Pinpoint the cell where the given text exists, returning its [x, y] midpoint coordinate. 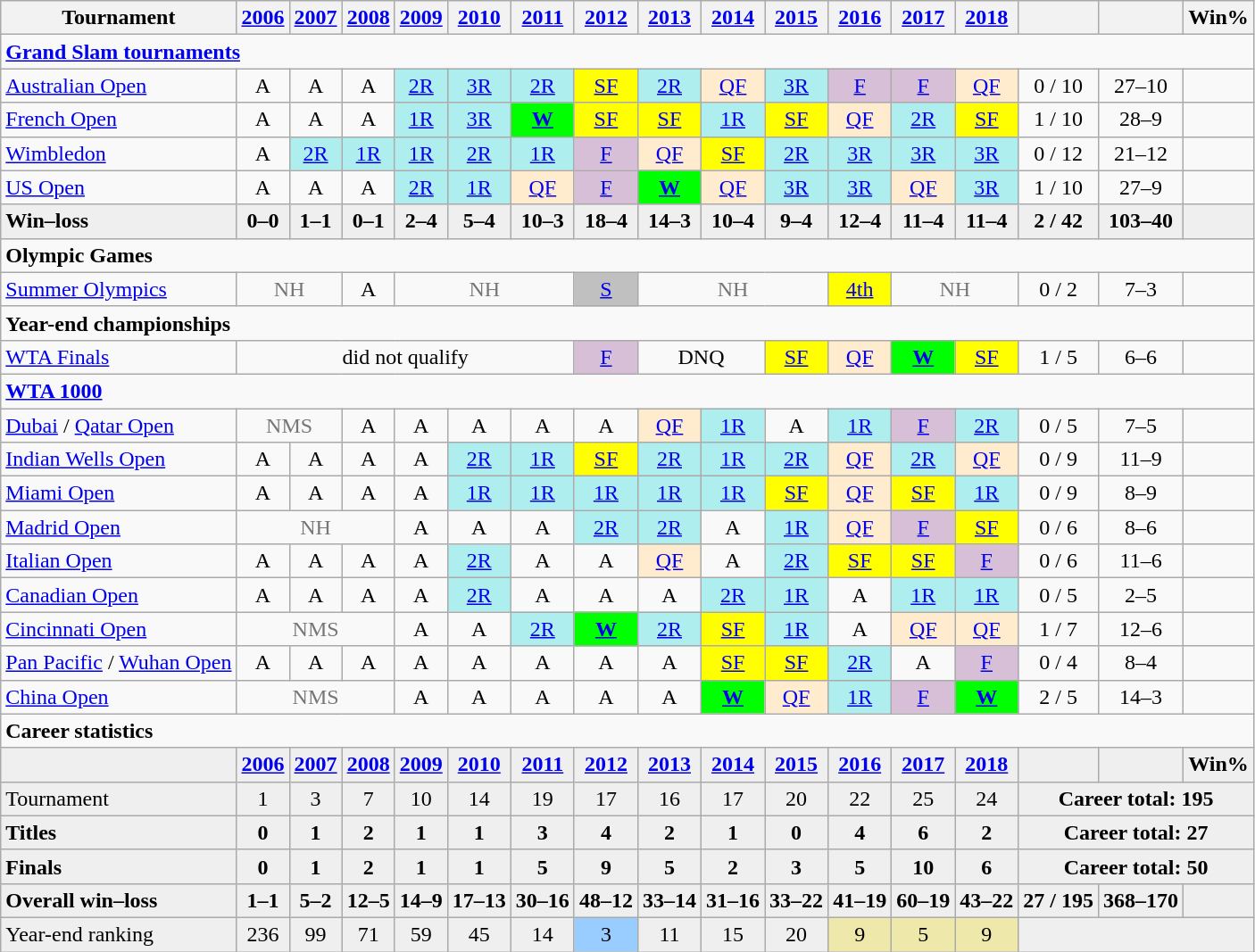
33–14 [669, 900]
12–5 [368, 900]
did not qualify [405, 357]
Career total: 27 [1135, 832]
Indian Wells Open [119, 459]
1 / 5 [1059, 357]
Canadian Open [119, 595]
0 / 4 [1059, 663]
Overall win–loss [119, 900]
Year-end ranking [119, 934]
17–13 [478, 900]
19 [543, 799]
2–5 [1141, 595]
S [605, 289]
11–9 [1141, 459]
22 [860, 799]
30–16 [543, 900]
Finals [119, 866]
11 [669, 934]
10–3 [543, 221]
WTA Finals [119, 357]
8–6 [1141, 527]
236 [262, 934]
5–4 [478, 221]
French Open [119, 120]
2 / 5 [1059, 697]
Australian Open [119, 86]
Titles [119, 832]
7 [368, 799]
0 / 12 [1059, 153]
31–16 [734, 900]
Miami Open [119, 493]
WTA 1000 [627, 391]
103–40 [1141, 221]
4th [860, 289]
6–6 [1141, 357]
Win–loss [119, 221]
Pan Pacific / Wuhan Open [119, 663]
48–12 [605, 900]
Career statistics [627, 731]
7–5 [1141, 426]
Olympic Games [627, 255]
27–9 [1141, 187]
US Open [119, 187]
Grand Slam tournaments [627, 52]
Wimbledon [119, 153]
12–6 [1141, 629]
China Open [119, 697]
45 [478, 934]
Cincinnati Open [119, 629]
Summer Olympics [119, 289]
0 / 10 [1059, 86]
71 [368, 934]
5–2 [316, 900]
8–4 [1141, 663]
59 [421, 934]
25 [923, 799]
24 [987, 799]
0–1 [368, 221]
Italian Open [119, 561]
16 [669, 799]
14–9 [421, 900]
60–19 [923, 900]
10–4 [734, 221]
43–22 [987, 900]
28–9 [1141, 120]
8–9 [1141, 493]
18–4 [605, 221]
Career total: 195 [1135, 799]
41–19 [860, 900]
Year-end championships [627, 323]
Career total: 50 [1135, 866]
11–6 [1141, 561]
368–170 [1141, 900]
33–22 [796, 900]
DNQ [701, 357]
1 / 7 [1059, 629]
0 / 2 [1059, 289]
15 [734, 934]
Madrid Open [119, 527]
99 [316, 934]
Dubai / Qatar Open [119, 426]
27 / 195 [1059, 900]
21–12 [1141, 153]
2 / 42 [1059, 221]
7–3 [1141, 289]
9–4 [796, 221]
27–10 [1141, 86]
0–0 [262, 221]
12–4 [860, 221]
2–4 [421, 221]
